For the text-containing cell, return its midpoint in [x, y] coordinate format. 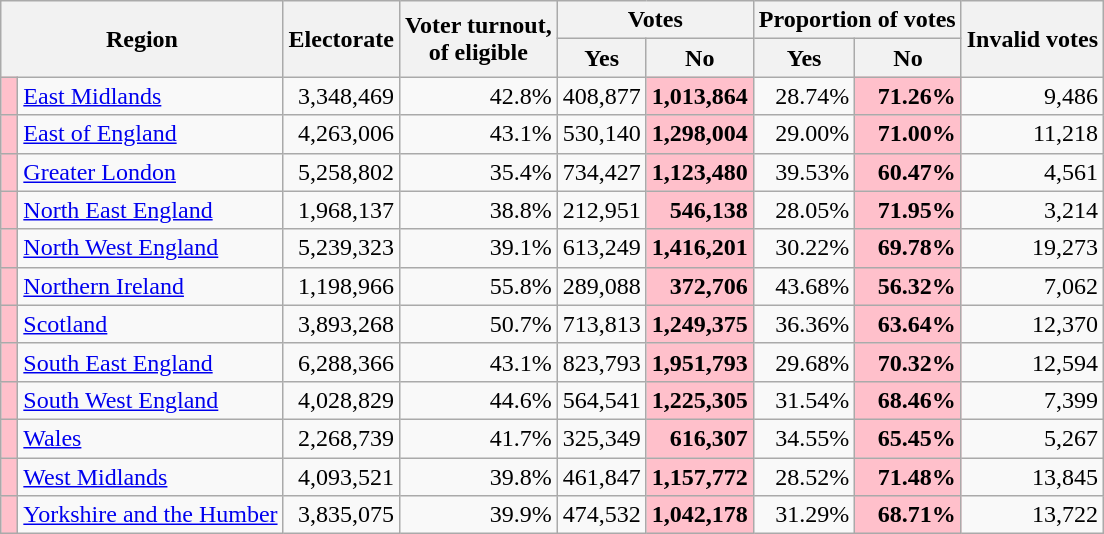
713,813 [602, 324]
823,793 [602, 362]
Northern Ireland [150, 286]
71.00% [908, 134]
11,218 [1032, 134]
613,249 [602, 248]
289,088 [602, 286]
42.8% [478, 96]
39.53% [804, 172]
Voter turnout, of eligible [478, 39]
4,561 [1032, 172]
South East England [150, 362]
28.74% [804, 96]
39.1% [478, 248]
Greater London [150, 172]
372,706 [700, 286]
55.8% [478, 286]
41.7% [478, 438]
50.7% [478, 324]
1,249,375 [700, 324]
Votes [655, 20]
19,273 [1032, 248]
68.71% [908, 515]
1,123,480 [700, 172]
3,214 [1032, 210]
34.55% [804, 438]
1,416,201 [700, 248]
1,298,004 [700, 134]
44.6% [478, 400]
5,267 [1032, 438]
325,349 [602, 438]
Region [142, 39]
3,835,075 [341, 515]
12,594 [1032, 362]
71.48% [908, 477]
36.36% [804, 324]
Scotland [150, 324]
71.26% [908, 96]
5,258,802 [341, 172]
North West England [150, 248]
31.29% [804, 515]
13,845 [1032, 477]
546,138 [700, 210]
461,847 [602, 477]
4,028,829 [341, 400]
Yorkshire and the Humber [150, 515]
1,225,305 [700, 400]
South West England [150, 400]
East Midlands [150, 96]
30.22% [804, 248]
56.32% [908, 286]
63.64% [908, 324]
28.05% [804, 210]
408,877 [602, 96]
1,157,772 [700, 477]
9,486 [1032, 96]
35.4% [478, 172]
38.8% [478, 210]
Wales [150, 438]
Proportion of votes [857, 20]
12,370 [1032, 324]
3,348,469 [341, 96]
North East England [150, 210]
6,288,366 [341, 362]
East of England [150, 134]
60.47% [908, 172]
65.45% [908, 438]
Electorate [341, 39]
474,532 [602, 515]
1,042,178 [700, 515]
Invalid votes [1032, 39]
3,893,268 [341, 324]
13,722 [1032, 515]
4,263,006 [341, 134]
71.95% [908, 210]
1,968,137 [341, 210]
70.32% [908, 362]
530,140 [602, 134]
5,239,323 [341, 248]
7,062 [1032, 286]
212,951 [602, 210]
4,093,521 [341, 477]
28.52% [804, 477]
31.54% [804, 400]
564,541 [602, 400]
68.46% [908, 400]
29.00% [804, 134]
7,399 [1032, 400]
1,951,793 [700, 362]
39.8% [478, 477]
2,268,739 [341, 438]
734,427 [602, 172]
29.68% [804, 362]
1,013,864 [700, 96]
West Midlands [150, 477]
1,198,966 [341, 286]
43.68% [804, 286]
39.9% [478, 515]
616,307 [700, 438]
69.78% [908, 248]
